Provide the (X, Y) coordinate of the cell's center where the given text is located.  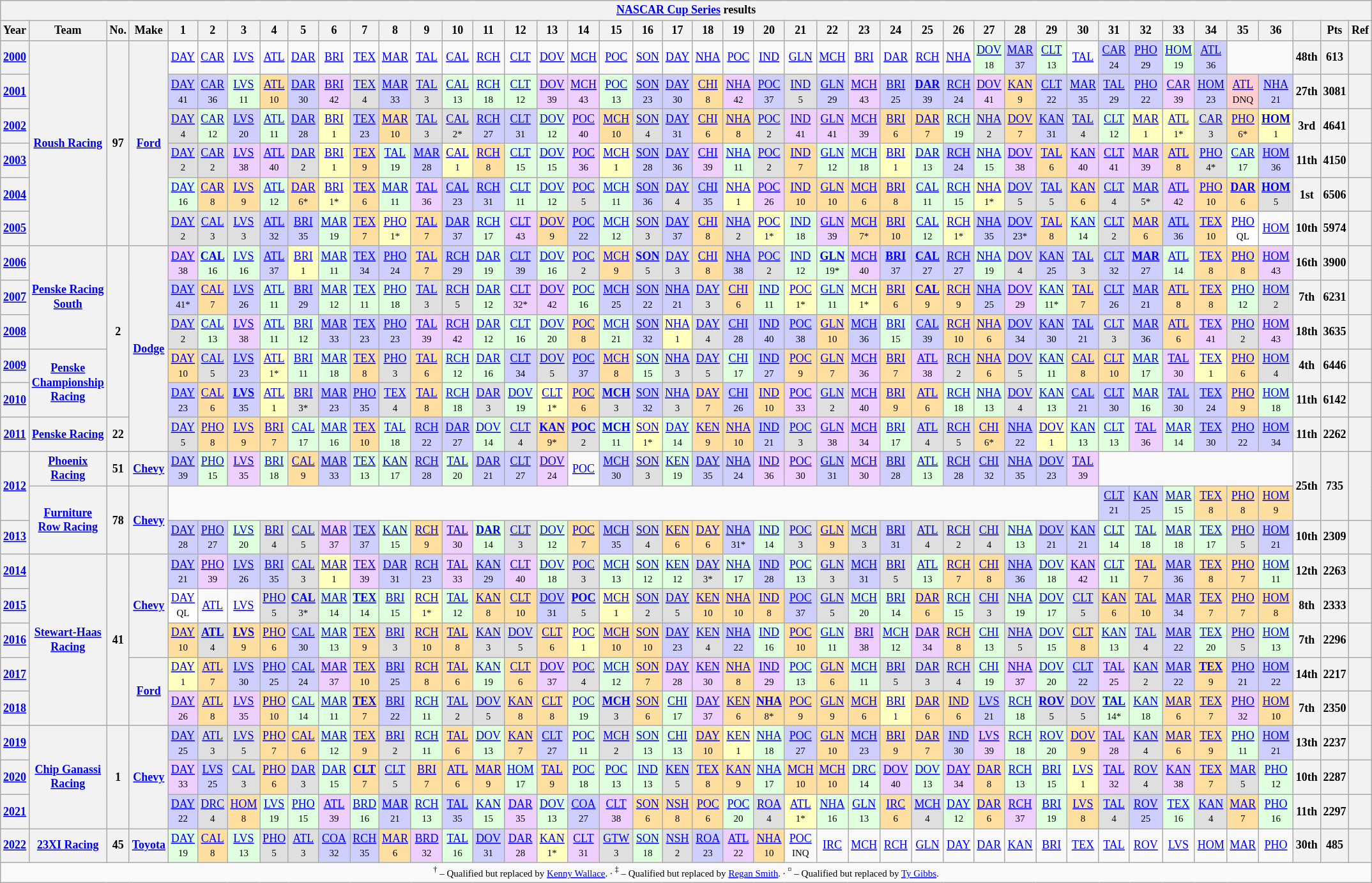
POC10 (800, 640)
CAR36 (212, 92)
BRI29 (303, 298)
735 (1335, 485)
DOV21 (1051, 537)
HOM13 (1276, 640)
MCH34 (864, 434)
RCH17 (489, 229)
ROV4 (1146, 777)
MCH25 (616, 298)
DAR6* (303, 195)
11 (489, 31)
PHO6* (1243, 126)
DAR30 (303, 92)
MCH9 (616, 263)
IND8 (769, 606)
6506 (1335, 195)
TEX17 (1211, 537)
CAR3 (1211, 126)
CHI35 (708, 195)
GLN6 (832, 674)
51 (118, 469)
LVS19 (275, 811)
BRD16 (365, 811)
DAY35 (708, 469)
MCH21 (616, 331)
CAR12 (212, 126)
DOV7 (1020, 126)
RCH22 (427, 434)
ROA4 (769, 811)
MAR5 (1243, 777)
SON5 (648, 263)
BRI2 (395, 743)
KAN42 (1083, 571)
RCH19 (959, 126)
DAR15 (334, 777)
SON (648, 57)
DAY34 (959, 777)
TAL5 (1051, 195)
DAY25 (183, 743)
DAR21 (489, 469)
13 (552, 31)
IND40 (769, 331)
PHO2 (1243, 331)
PHO18 (395, 298)
Toyota (148, 846)
CHI28 (738, 331)
30th (1307, 846)
34 (1211, 31)
KAN7 (520, 743)
HOM1 (1276, 126)
MCH39 (864, 126)
IND13 (648, 777)
BRI28 (896, 469)
ATL42 (1179, 195)
DAY39 (183, 469)
NASCAR Cup Series results (686, 10)
23XI Racing (68, 846)
TAL10 (1146, 606)
POC20 (738, 811)
2309 (1335, 537)
2002 (15, 126)
ATL7 (212, 674)
TEX13 (365, 469)
4th (1307, 366)
BRI11 (303, 366)
45 (118, 846)
2016 (15, 640)
2015 (15, 606)
SON18 (648, 846)
BRI42 (334, 92)
CAR24 (1114, 57)
2020 (15, 777)
NHA15 (989, 160)
HOM5 (1276, 195)
GLN7 (832, 366)
HOM2 (1276, 298)
GLN5 (832, 606)
GLN39 (832, 229)
613 (1335, 57)
23 (864, 31)
LVS23 (244, 366)
2263 (1335, 571)
4641 (1335, 126)
GLN38 (832, 434)
12 (520, 31)
KEN30 (708, 674)
DAY12 (959, 811)
36 (1276, 31)
DOV39 (552, 92)
CLT32 (1114, 263)
CHI26 (738, 400)
NHA38 (738, 263)
MCH23 (864, 743)
PHO3 (395, 366)
Chip Ganassi Racing (68, 778)
SON12 (648, 571)
6231 (1335, 298)
NHA42 (738, 92)
Penske Racing (68, 434)
33 (1179, 31)
DOV41 (989, 92)
IRC6 (896, 811)
TEX20 (1211, 640)
LVS1 (1083, 777)
DOV23* (1020, 229)
2000 (15, 57)
LVS3 (244, 229)
CLT43 (520, 229)
GLN12 (832, 160)
MAR39 (1146, 160)
DOV38 (1020, 160)
MCH4 (927, 811)
MAR34 (1179, 606)
HOM10 (1276, 709)
ATLDNQ (1243, 92)
CAR39 (1179, 92)
CAR17 (1243, 160)
25 (927, 31)
MAR28 (427, 160)
COA32 (334, 846)
BRI14 (896, 606)
2333 (1335, 606)
CAL30 (303, 640)
TAL19 (395, 160)
CAL7 (212, 298)
RCH12 (457, 366)
Penske Racing South (68, 298)
NHA37 (1020, 674)
2001 (15, 92)
GTW3 (616, 846)
DAY6 (708, 537)
28 (1020, 31)
NHA8* (769, 709)
CAR2 (212, 160)
CLT38 (616, 811)
DOV29 (1020, 298)
6 (334, 31)
SON15 (648, 366)
3081 (1335, 92)
DAY19 (183, 846)
ROV20 (1051, 743)
DAYQL (183, 606)
CLT14 (1114, 537)
8 (395, 31)
SON23 (648, 92)
CAL16 (212, 263)
DAR19 (489, 263)
DOV34 (1020, 331)
TEX14 (365, 606)
KAN21 (1083, 537)
HOM11 (1276, 571)
POC30 (800, 469)
TEX1 (1211, 366)
KEN5 (678, 777)
21 (800, 31)
CAL24 (303, 674)
IND29 (769, 674)
NSH2 (678, 846)
DAY41* (183, 298)
CHI6* (989, 434)
2005 (15, 229)
DAY31 (678, 126)
LVS21 (989, 709)
ATL32 (275, 229)
PHO35 (365, 400)
BRI8 (896, 195)
PHO1* (395, 229)
MCH31 (864, 571)
24 (896, 31)
POCINQ (800, 846)
TEX30 (1211, 434)
TEX41 (1211, 331)
MAR7 (1243, 811)
HOM17 (520, 777)
IND41 (800, 126)
Furniture Row Racing (68, 520)
35 (1243, 31)
2008 (15, 331)
3635 (1335, 331)
DAY14 (678, 434)
TAL25 (1114, 674)
16th (1307, 263)
LVS11 (244, 92)
29 (1051, 31)
LVS39 (989, 743)
PHO27 (212, 537)
POC4 (584, 674)
POC8 (584, 331)
NHA18 (769, 743)
MCH35 (616, 537)
HOM9 (1276, 503)
12th (1307, 571)
DAR13 (927, 160)
CHI19 (989, 674)
MCH2 (616, 743)
ROA23 (708, 846)
MCH20 (864, 606)
18 (708, 31)
CAL17 (303, 434)
MCH13 (616, 571)
Stewart-Haas Racing (68, 640)
KAN9* (552, 434)
2003 (15, 160)
TEX24 (1211, 400)
HOM19 (1179, 57)
SON36 (648, 195)
TEX37 (365, 537)
POC11 (584, 743)
PHO9 (1243, 400)
POC18 (584, 777)
SON1* (648, 434)
HOM36 (1276, 160)
2217 (1335, 674)
RCH42 (457, 331)
CHI39 (708, 160)
2287 (1335, 777)
9 (427, 31)
BRI10 (896, 229)
DAY22 (183, 811)
DOV40 (896, 777)
TAL14* (1114, 709)
Phoenix Racing (68, 469)
POC27 (800, 743)
16 (648, 31)
MAR23 (334, 400)
LVS8 (1083, 811)
KAN19 (489, 674)
TAL32 (1114, 777)
CLT (520, 57)
HOM22 (1276, 674)
2022 (15, 846)
IND28 (769, 571)
POC38 (800, 331)
KEN10 (708, 606)
DAR31 (395, 571)
CHI32 (989, 469)
6446 (1335, 366)
CLT40 (520, 571)
Year (15, 31)
CLT26 (1114, 298)
ATL12 (275, 195)
TAL28 (1114, 743)
GLN13 (864, 811)
RCH23 (427, 571)
48th (1307, 57)
KEN19 (678, 469)
KAN17 (395, 469)
PHO25 (275, 674)
IRC (832, 846)
BRI3* (303, 400)
MCH18 (864, 160)
31 (1114, 31)
KAN11 (1051, 366)
KAN31 (1051, 126)
CHI4 (989, 537)
HOM23 (1211, 92)
GLN41 (832, 126)
NSH8 (678, 811)
ATL1 (275, 400)
Roush Racing (68, 143)
MAR19 (334, 229)
RCH35 (365, 846)
CAL14 (303, 709)
KAN40 (1083, 160)
DOV17 (1051, 606)
MAR10 (395, 126)
POC7 (584, 537)
LVS25 (212, 777)
DAR37 (457, 229)
CAR8 (212, 195)
DOV37 (552, 674)
CAL2* (457, 126)
2017 (15, 674)
HOM18 (1276, 400)
IND12 (800, 263)
PHOQL (1243, 229)
IND14 (769, 537)
POC26 (769, 195)
SON2 (648, 606)
30 (1083, 31)
2021 (15, 811)
KAN29 (489, 571)
NHA36 (1020, 571)
MAR13 (334, 640)
PHO39 (212, 571)
PHO29 (1146, 57)
TAL35 (457, 811)
KEN9 (708, 434)
KEN4 (708, 640)
BRI3 (395, 640)
KAN1* (552, 846)
KAN38 (1179, 777)
DAY30 (678, 92)
DAY21 (183, 571)
DOV14 (489, 434)
78 (118, 520)
SON28 (648, 160)
TEX11 (365, 298)
CAL39 (927, 331)
IND18 (800, 229)
RCH29 (457, 263)
TAL21 (1083, 331)
26 (959, 31)
MAR15 (1179, 503)
Ref (1361, 31)
CHI3 (989, 606)
NHA11 (738, 160)
KAN (1020, 846)
2012 (15, 485)
BRI1* (334, 195)
IND11 (769, 298)
GLN29 (832, 92)
DAY1 (183, 674)
CLT15 (520, 160)
CLT2 (1114, 229)
IND (769, 57)
CLT1* (552, 400)
DAR2 (303, 160)
MCH7* (864, 229)
No. (118, 31)
CLT39 (520, 263)
3 (244, 31)
RCH4 (959, 674)
4150 (1335, 160)
97 (118, 143)
2237 (1335, 743)
27 (989, 31)
2350 (1335, 709)
POC19 (584, 709)
Dodge (148, 349)
ROV25 (1146, 811)
MAR9 (489, 777)
BRI17 (896, 434)
CLT32* (520, 298)
2013 (15, 537)
COA27 (584, 811)
32 (1146, 31)
DAY36 (678, 160)
ATL10 (275, 92)
POC33 (800, 400)
5 (303, 31)
3rd (1307, 126)
MAR35 (1083, 92)
KAN30 (1051, 331)
8th (1307, 606)
6142 (1335, 400)
CAL (457, 57)
GLN2 (832, 400)
TAL12 (457, 606)
CAL3* (303, 606)
LVS30 (244, 674)
2004 (15, 195)
Team (68, 31)
DAY7 (708, 400)
2262 (1335, 434)
Pts (1335, 31)
BRI4 (275, 537)
DAY41 (183, 92)
DAY16 (183, 195)
POC16 (584, 298)
DAR8 (989, 777)
CLT41 (1114, 160)
ROV (1146, 846)
25th (1307, 485)
PHO4* (1211, 160)
1st (1307, 195)
CAL11 (927, 195)
BRI31 (896, 537)
BRD32 (427, 846)
5974 (1335, 229)
IND16 (769, 640)
HOM34 (1276, 434)
DOV42 (552, 298)
2019 (15, 743)
TEX34 (365, 263)
18th (1307, 331)
ROV5 (1051, 709)
MCH8 (616, 366)
DAR35 (520, 811)
RCH37 (1020, 811)
MCH1* (864, 298)
BRI19 (1051, 811)
NHA31* (738, 537)
DAY33 (183, 777)
SON10 (648, 640)
TAL9 (552, 777)
DOV (552, 57)
3900 (1335, 263)
IND36 (769, 469)
2296 (1335, 640)
DOV24 (552, 469)
DOV16 (552, 263)
POC1 (584, 640)
DAY26 (183, 709)
2018 (15, 709)
NHA5 (1020, 640)
CAL1 (457, 160)
KAN2 (1146, 674)
SON22 (648, 298)
DAR34 (927, 640)
MAR5* (1146, 195)
RCH31 (489, 195)
DAR27 (457, 434)
DOV19 (520, 400)
DRC14 (864, 777)
BRI12 (303, 331)
14th (1307, 674)
CAL21 (1083, 400)
ATL37 (275, 263)
TAL16 (457, 846)
DAR39 (927, 92)
IND7 (800, 160)
DAR14 (489, 537)
IND6 (959, 709)
TAL20 (457, 469)
NHA25 (989, 298)
GLN19* (832, 263)
ATL22 (738, 846)
TEX16 (1179, 811)
15 (616, 31)
KAN14 (1083, 229)
KEN12 (678, 571)
TAL2 (457, 709)
KAN11* (1051, 298)
MAR17 (1146, 366)
LVS13 (244, 846)
DOV1 (1051, 434)
BRI18 (275, 469)
TEX6 (365, 195)
2297 (1335, 811)
BRI37 (896, 263)
DAR16 (489, 366)
ATL14 (1179, 263)
4 (275, 31)
DAY38 (183, 263)
LVS5 (244, 743)
CLT34 (520, 366)
IND30 (959, 743)
PHO23 (395, 331)
20 (769, 31)
BRI22 (395, 709)
POC40 (584, 126)
NHA16 (832, 811)
CLT30 (1114, 400)
TAL33 (457, 571)
ATL40 (275, 160)
NHA24 (738, 469)
2006 (15, 263)
IND21 (769, 434)
19 (738, 31)
2010 (15, 400)
ATL38 (927, 366)
PHO21 (1243, 674)
KAN3 (489, 640)
485 (1335, 846)
PHO (1276, 846)
GLN31 (832, 469)
NHA1* (989, 195)
SON7 (648, 674)
ATL39 (334, 811)
RCH7 (959, 571)
2009 (15, 366)
27th (1307, 92)
DOV23 (1051, 469)
PHO16 (1276, 811)
PHO11 (1243, 743)
CAL23 (457, 195)
IND5 (800, 92)
13th (1307, 743)
41 (118, 640)
KEN1 (738, 743)
DAY3* (708, 571)
CLT7 (365, 777)
PHO32 (1243, 709)
POC36 (584, 160)
Make (148, 31)
CAL27 (927, 263)
10 (457, 31)
CAL12 (927, 229)
† – Qualified but replaced by Kenny Wallace. · ‡ – Qualified but replaced by Regan Smith. · ¤ – Qualified but replaced by Ty Gibbs. (686, 873)
TAL29 (1114, 92)
PHO24 (395, 263)
17 (678, 31)
POC22 (584, 229)
SON13 (648, 743)
2007 (15, 298)
CAR (212, 57)
CLT16 (520, 331)
Penske Championship Racing (68, 383)
CLT21 (1114, 503)
2011 (15, 434)
BRI38 (864, 640)
DRC4 (212, 811)
KAN18 (1146, 709)
2014 (15, 571)
14 (584, 31)
7 (365, 31)
TEX39 (365, 571)
HOM4 (1276, 366)
IND27 (769, 366)
MAR27 (1146, 263)
LVS16 (244, 263)
GLN3 (832, 571)
